Scan for the cell matching the given text and deliver its (x, y) coordinate at center. 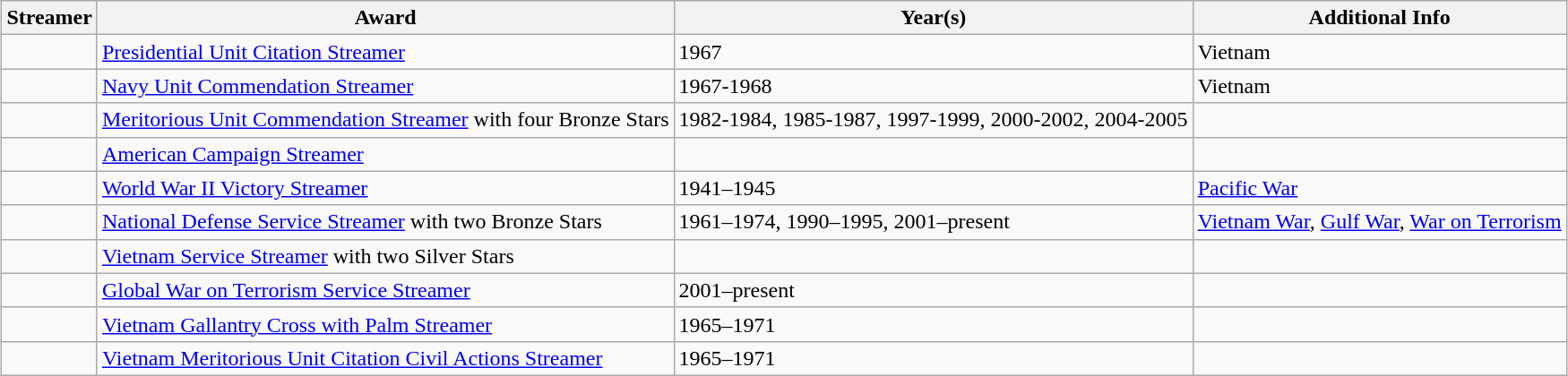
1941–1945 (934, 188)
1961–1974, 1990–1995, 2001–present (934, 222)
1982-1984, 1985-1987, 1997-1999, 2000-2002, 2004-2005 (934, 120)
1967-1968 (934, 86)
Vietnam Gallantry Cross with Palm Streamer (385, 324)
Pacific War (1380, 188)
Vietnam War, Gulf War, War on Terrorism (1380, 222)
Global War on Terrorism Service Streamer (385, 290)
2001–present (934, 290)
Presidential Unit Citation Streamer (385, 52)
Vietnam Meritorious Unit Citation Civil Actions Streamer (385, 358)
National Defense Service Streamer with two Bronze Stars (385, 222)
Streamer (50, 18)
Vietnam Service Streamer with two Silver Stars (385, 256)
Additional Info (1380, 18)
Meritorious Unit Commendation Streamer with four Bronze Stars (385, 120)
Award (385, 18)
American Campaign Streamer (385, 154)
World War II Victory Streamer (385, 188)
1967 (934, 52)
Year(s) (934, 18)
Navy Unit Commendation Streamer (385, 86)
